Search for the cell housing the specified text and yield its [X, Y] center coordinate. 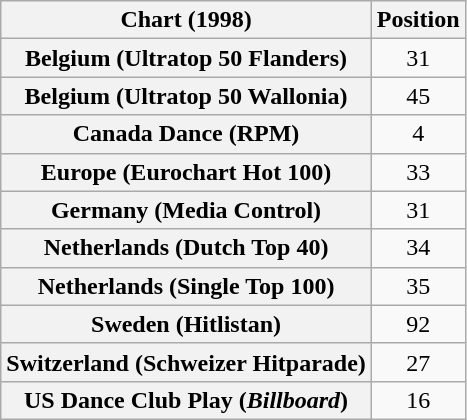
Sweden (Hitlistan) [186, 324]
Canada Dance (RPM) [186, 134]
Netherlands (Single Top 100) [186, 286]
Netherlands (Dutch Top 40) [186, 248]
92 [418, 324]
4 [418, 134]
33 [418, 172]
Chart (1998) [186, 20]
Switzerland (Schweizer Hitparade) [186, 362]
Belgium (Ultratop 50 Flanders) [186, 58]
Germany (Media Control) [186, 210]
27 [418, 362]
Belgium (Ultratop 50 Wallonia) [186, 96]
Europe (Eurochart Hot 100) [186, 172]
34 [418, 248]
45 [418, 96]
35 [418, 286]
16 [418, 400]
US Dance Club Play (Billboard) [186, 400]
Position [418, 20]
